Detect which cell encompasses the target text, then output its (X, Y) center coordinate. 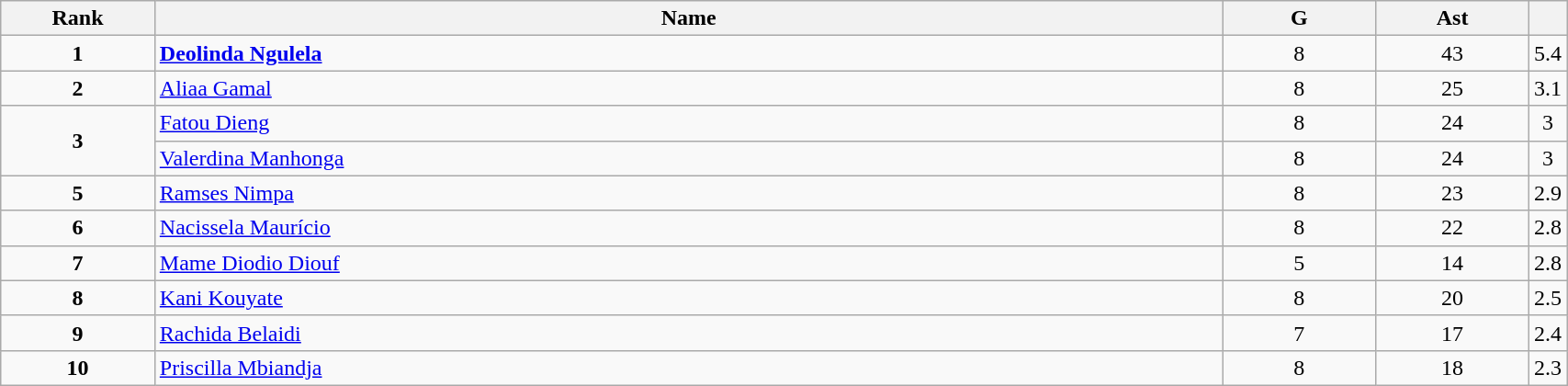
2.4 (1549, 333)
Deolinda Ngulela (689, 53)
Fatou Dieng (689, 123)
Rank (78, 18)
2.9 (1549, 193)
10 (78, 368)
5.4 (1549, 53)
Kani Kouyate (689, 298)
9 (78, 333)
Nacissela Maurício (689, 228)
Valerdina Manhonga (689, 158)
2.5 (1549, 298)
G (1299, 18)
2.3 (1549, 368)
6 (78, 228)
14 (1453, 263)
25 (1453, 88)
Ramses Nimpa (689, 193)
Name (689, 18)
43 (1453, 53)
18 (1453, 368)
17 (1453, 333)
Ast (1453, 18)
22 (1453, 228)
3.1 (1549, 88)
1 (78, 53)
Priscilla Mbiandja (689, 368)
Aliaa Gamal (689, 88)
20 (1453, 298)
Mame Diodio Diouf (689, 263)
2 (78, 88)
Rachida Belaidi (689, 333)
23 (1453, 193)
